Return the [X, Y] coordinate for the center point of the cell that contains the specified text.  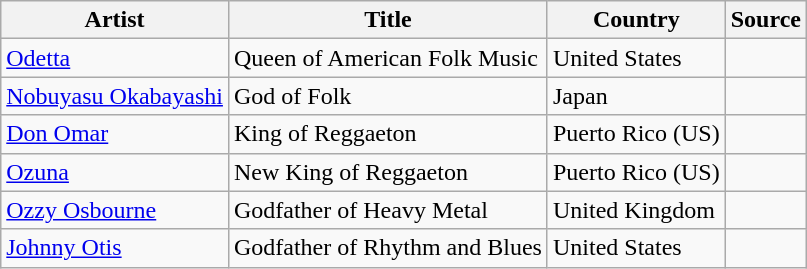
New King of Reggaeton [388, 172]
United Kingdom [636, 210]
Godfather of Heavy Metal [388, 210]
Title [388, 20]
Godfather of Rhythm and Blues [388, 248]
Nobuyasu Okabayashi [115, 96]
Artist [115, 20]
Odetta [115, 58]
Japan [636, 96]
Ozuna [115, 172]
Johnny Otis [115, 248]
God of Folk [388, 96]
Ozzy Osbourne [115, 210]
Queen of American Folk Music [388, 58]
Don Omar [115, 134]
Source [766, 20]
King of Reggaeton [388, 134]
Country [636, 20]
